Extract the [x, y] coordinate from the center of the cell holding the provided text.  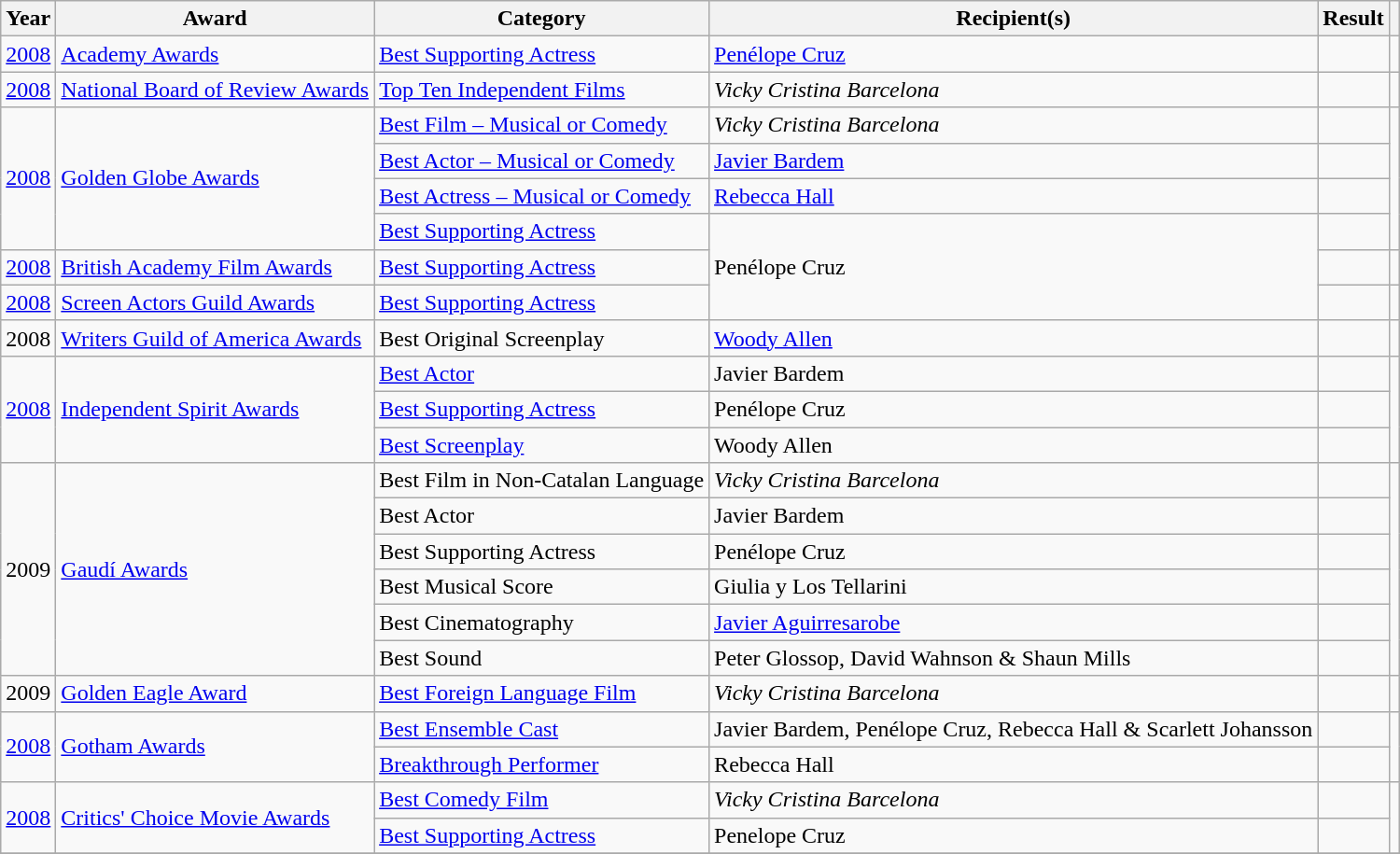
Breakthrough Performer [541, 764]
Best Screenplay [541, 445]
Best Musical Score [541, 587]
Critics' Choice Movie Awards [215, 818]
Best Ensemble Cast [541, 729]
Best Cinematography [541, 623]
Peter Glossop, David Wahnson & Shaun Mills [1014, 658]
Golden Globe Awards [215, 178]
Best Actress – Musical or Comedy [541, 196]
Gaudí Awards [215, 569]
Result [1353, 19]
Best Original Screenplay [541, 338]
Javier Bardem, Penélope Cruz, Rebecca Hall & Scarlett Johansson [1014, 729]
Giulia y Los Tellarini [1014, 587]
Independent Spirit Awards [215, 409]
Best Sound [541, 658]
Best Film – Musical or Comedy [541, 125]
Top Ten Independent Films [541, 90]
Academy Awards [215, 54]
Writers Guild of America Awards [215, 338]
Golden Eagle Award [215, 693]
Best Film in Non-Catalan Language [541, 481]
National Board of Review Awards [215, 90]
Award [215, 19]
Category [541, 19]
Best Comedy Film [541, 800]
British Academy Film Awards [215, 267]
Gotham Awards [215, 747]
Screen Actors Guild Awards [215, 302]
Penelope Cruz [1014, 835]
Year [28, 19]
Best Foreign Language Film [541, 693]
Recipient(s) [1014, 19]
Best Actor – Musical or Comedy [541, 161]
Javier Aguirresarobe [1014, 623]
